Return [X, Y] of the center of cell containing provided text 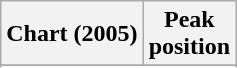
Chart (2005) [72, 34]
Peakposition [189, 34]
